For the text-containing cell, return its midpoint in [X, Y] coordinate format. 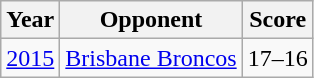
Score [278, 20]
2015 [30, 58]
Brisbane Broncos [151, 58]
Year [30, 20]
17–16 [278, 58]
Opponent [151, 20]
